Pinpoint the cell where the given text exists, returning its [X, Y] midpoint coordinate. 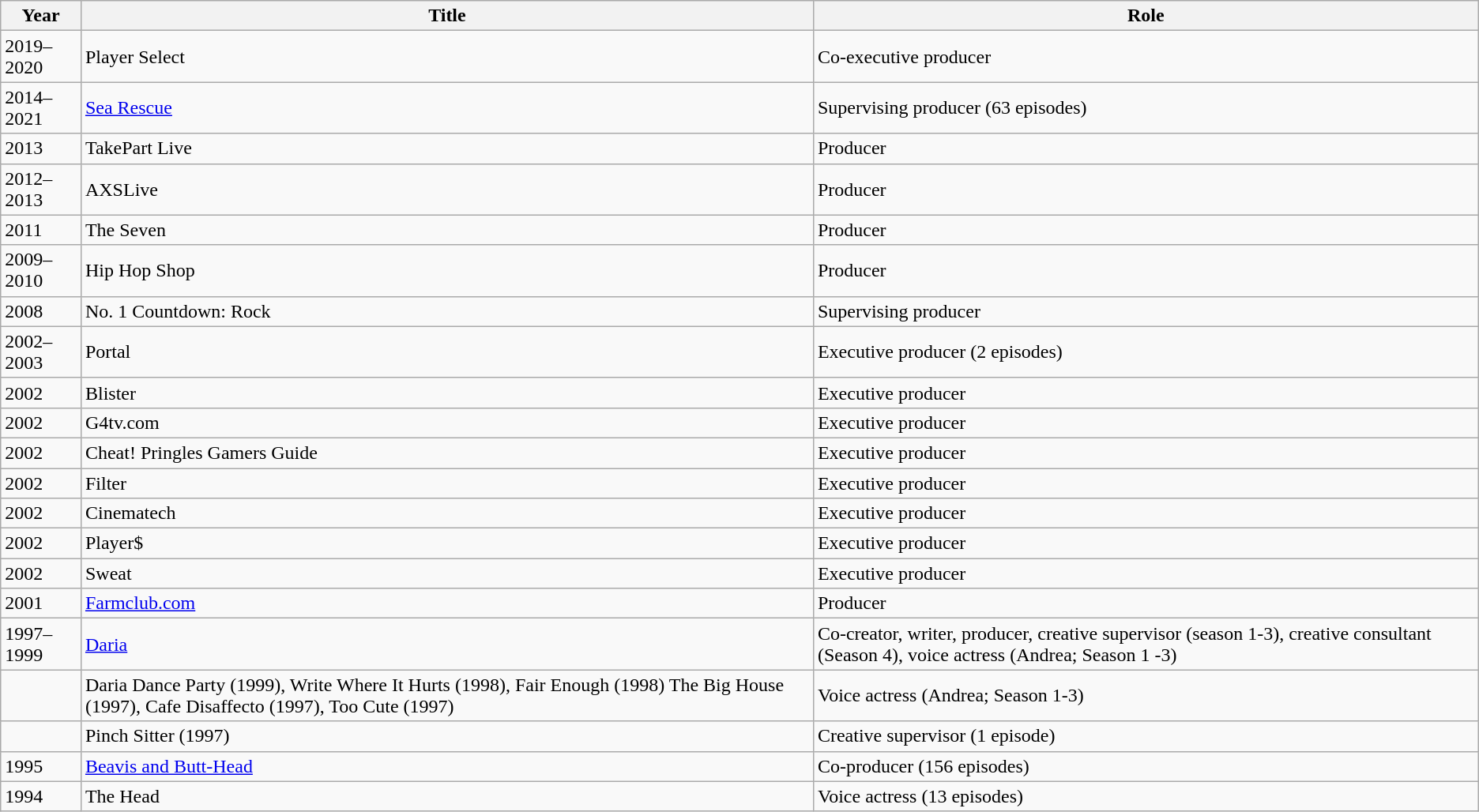
Player$ [447, 543]
Hip Hop Shop [447, 270]
1997–1999 [41, 645]
Daria [447, 645]
Daria Dance Party (1999), Write Where It Hurts (1998), Fair Enough (1998) The Big House (1997), Cafe Disaffecto (1997), Too Cute (1997) [447, 695]
Beavis and Butt-Head [447, 766]
Co-creator, writer, producer, creative supervisor (season 1-3), creative consultant (Season 4), voice actress (Andrea; Season 1 -3) [1146, 645]
Pinch Sitter (1997) [447, 736]
2012–2013 [41, 190]
Player Select [447, 57]
Portal [447, 352]
2019–2020 [41, 57]
Cinematech [447, 513]
Supervising producer (63 episodes) [1146, 107]
Executive producer (2 episodes) [1146, 352]
Supervising producer [1146, 311]
Sweat [447, 573]
No. 1 Countdown: Rock [447, 311]
TakePart Live [447, 148]
1995 [41, 766]
2002–2003 [41, 352]
2008 [41, 311]
2013 [41, 148]
The Seven [447, 230]
1994 [41, 796]
Blister [447, 393]
Filter [447, 483]
Cheat! Pringles Gamers Guide [447, 453]
2009–2010 [41, 270]
Title [447, 16]
Co-executive producer [1146, 57]
Sea Rescue [447, 107]
Role [1146, 16]
2001 [41, 603]
Voice actress (13 episodes) [1146, 796]
Creative supervisor (1 episode) [1146, 736]
Year [41, 16]
G4tv.com [447, 423]
AXSLive [447, 190]
Farmclub.com [447, 603]
The Head [447, 796]
Voice actress (Andrea; Season 1-3) [1146, 695]
2011 [41, 230]
2014–2021 [41, 107]
Co-producer (156 episodes) [1146, 766]
